Return the (x, y) coordinate for the center point of the cell that contains the specified text.  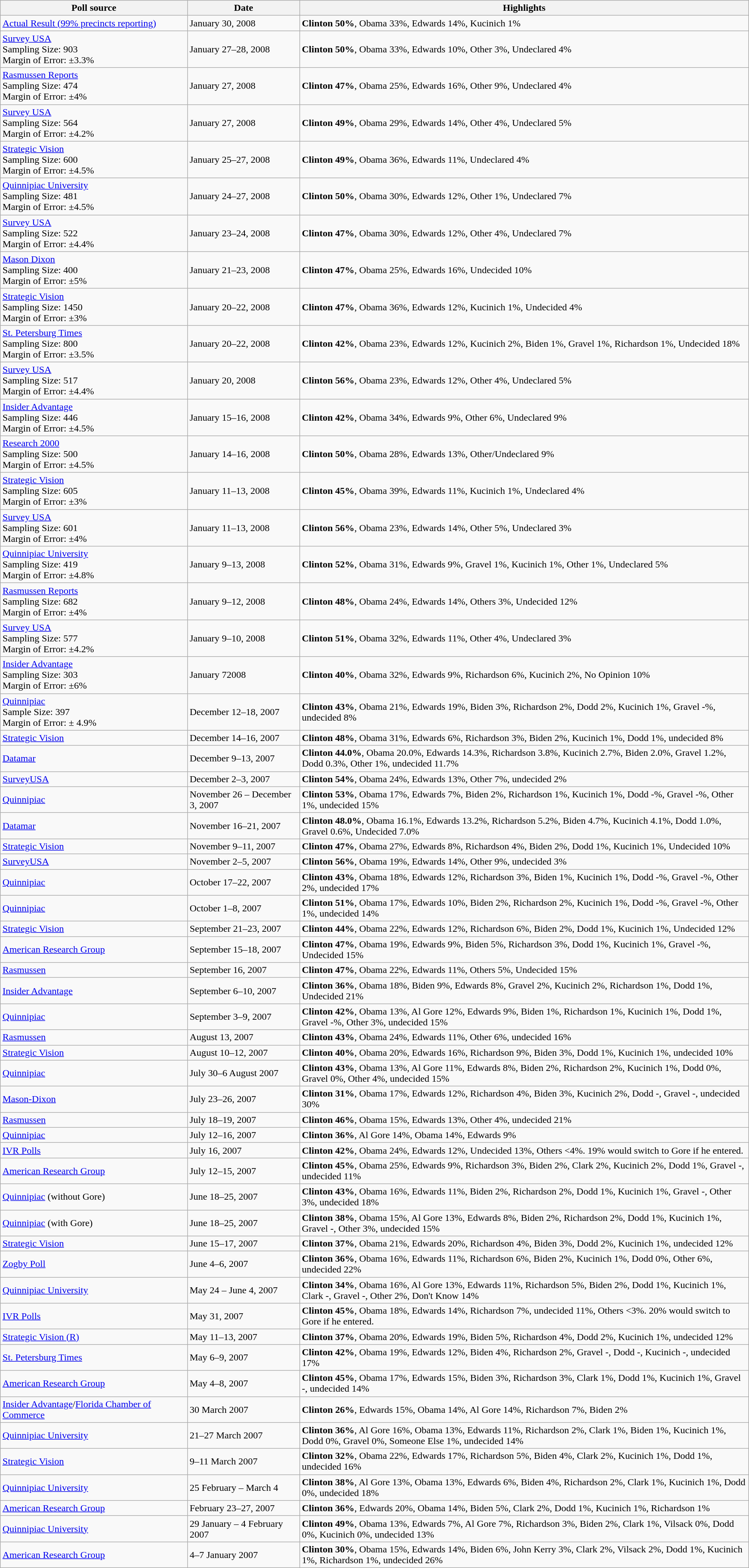
July 18–19, 2007 (243, 1120)
Insider AdvantageSampling Size: 446 Margin of Error: ±4.5% (94, 417)
St. Petersburg TimesSampling Size: 800 Margin of Error: ±3.5% (94, 344)
Clinton 47%, Obama 36%, Edwards 12%, Kucinich 1%, Undecided 4% (524, 307)
Clinton 37%, Obama 21%, Edwards 20%, Richardson 4%, Biden 3%, Dodd 2%, Kucinich 1%, undecided 12% (524, 1244)
Actual Result (99% precincts reporting) (94, 23)
Strategic VisionSampling Size: 605 Margin of Error: ±3% (94, 491)
June 4–6, 2007 (243, 1264)
Clinton 43%, Obama 21%, Edwards 19%, Biden 3%, Richardson 2%, Dodd 2%, Kucinich 1%, Gravel -%, undecided 8% (524, 712)
Clinton 34%, Obama 16%, Al Gore 13%, Edwards 11%, Richardson 5%, Biden 2%, Dodd 1%, Kucinich 1%, Clark -, Gravel -, Other 2%, Don't Know 14% (524, 1290)
Clinton 42%, Obama 34%, Edwards 9%, Other 6%, Undeclared 9% (524, 417)
Clinton 42%, Obama 24%, Edwards 12%, Undecided 13%, Others <4%. 19% would switch to Gore if he entered. (524, 1150)
Survey USASampling Size: 517 Margin of Error: ±4.4% (94, 380)
October 1–8, 2007 (243, 909)
July 16, 2007 (243, 1150)
Insider Advantage (94, 991)
Clinton 36%, Al Gore 16%, Obama 13%, Edwards 11%, Richardson 2%, Clark 1%, Biden 1%, Kucinich 1%, Dodd 0%, Gravel 0%, Someone Else 1%, undecided 14% (524, 1436)
November 2–5, 2007 (243, 861)
Clinton 51%, Obama 17%, Edwards 10%, Biden 2%, Richardson 2%, Kucinich 1%, Dodd -%, Gravel -%, Other 1%, undecided 14% (524, 909)
Clinton 56%, Obama 23%, Edwards 12%, Other 4%, Undeclared 5% (524, 380)
December 12–18, 2007 (243, 712)
Clinton 26%, Edwards 15%, Obama 14%, Al Gore 14%, Richardson 7%, Biden 2% (524, 1409)
Quinnipiac UniversitySampling Size: 419 Margin of Error: ±4.8% (94, 565)
January 20, 2008 (243, 380)
Clinton 40%, Obama 20%, Edwards 16%, Richardson 9%, Biden 3%, Dodd 1%, Kucinich 1%, undecided 10% (524, 1053)
October 17–22, 2007 (243, 882)
Clinton 45%, Obama 25%, Edwards 9%, Richardson 3%, Biden 2%, Clark 2%, Kucinich 2%, Dodd 1%, Gravel -, undecided 11% (524, 1171)
Clinton 32%, Obama 22%, Edwards 17%, Richardson 5%, Biden 4%, Clark 2%, Kucinich 1%, Dodd 1%, undecided 16% (524, 1461)
Date (243, 8)
September 15–18, 2007 (243, 949)
Research 2000Sampling Size: 500 Margin of Error: ±4.5% (94, 454)
January 21–23, 2008 (243, 270)
Survey USASampling Size: 577 Margin of Error: ±4.2% (94, 638)
Insider AdvantageSampling Size: 303 Margin of Error: ±6% (94, 675)
Clinton 37%, Obama 20%, Edwards 19%, Biden 5%, Richardson 4%, Dodd 2%, Kucinich 1%, undecided 12% (524, 1337)
St. Petersburg Times (94, 1357)
Clinton 45%, Obama 18%, Edwards 14%, Richardson 7%, undecided 11%, Others <3%. 20% would switch to Gore if he entered. (524, 1316)
Clinton 43%, Obama 18%, Edwards 12%, Richardson 3%, Biden 1%, Kucinich 1%, Dodd -%, Gravel -%, Other 2%, undecided 17% (524, 882)
Clinton 43%, Obama 13%, Al Gore 11%, Edwards 8%, Biden 2%, Richardson 2%, Kucinich 1%, Dodd 0%, Gravel 0%, Other 4%, undecided 15% (524, 1073)
Rasmussen ReportsSampling Size: 682 Margin of Error: ±4% (94, 601)
Clinton 45%, Obama 39%, Edwards 11%, Kucinich 1%, Undeclared 4% (524, 491)
21–27 March 2007 (243, 1436)
Clinton 38%, Al Gore 13%, Obama 13%, Edwards 6%, Biden 4%, Richardson 2%, Clark 1%, Kucinich 1%, Dodd 0%, undecided 18% (524, 1488)
Clinton 36%, Al Gore 14%, Obama 14%, Edwards 9% (524, 1135)
Mason DixonSampling Size: 400 Margin of Error: ±5% (94, 270)
Clinton 36%, Edwards 20%, Obama 14%, Biden 5%, Clark 2%, Dodd 1%, Kucinich 1%, Richardson 1% (524, 1508)
September 16, 2007 (243, 970)
Highlights (524, 8)
January 9–13, 2008 (243, 565)
Clinton 49%, Obama 13%, Edwards 7%, Al Gore 7%, Richardson 3%, Biden 2%, Clark 1%, Vilsack 0%, Dodd 0%, Kucinich 0%, undecided 13% (524, 1528)
January 24–27, 2008 (243, 196)
Clinton 51%, Obama 32%, Edwards 11%, Other 4%, Undeclared 3% (524, 638)
July 12–16, 2007 (243, 1135)
January 9–12, 2008 (243, 601)
Clinton 45%, Obama 17%, Edwards 15%, Biden 3%, Richardson 3%, Clark 1%, Dodd 1%, Kucinich 1%, Gravel -, undecided 14% (524, 1384)
Quinnipiac (with Gore) (94, 1223)
Clinton 42%, Obama 19%, Edwards 12%, Biden 4%, Richardson 2%, Gravel -, Dodd -, Kucinich -, undecided 17% (524, 1357)
Survey USASampling Size: 522 Margin of Error: ±4.4% (94, 233)
November 26 – December 3, 2007 (243, 800)
Clinton 47%, Obama 25%, Edwards 16%, Other 9%, Undeclared 4% (524, 86)
May 31, 2007 (243, 1316)
January 14–16, 2008 (243, 454)
Clinton 40%, Obama 32%, Edwards 9%, Richardson 6%, Kucinich 2%, No Opinion 10% (524, 675)
Clinton 47%, Obama 19%, Edwards 9%, Biden 5%, Richardson 3%, Dodd 1%, Kucinich 1%, Gravel -%, Undecided 15% (524, 949)
May 24 – June 4, 2007 (243, 1290)
QuinnipiacSample Size: 397 Margin of Error: ± 4.9% (94, 712)
Strategic VisionSampling Size: 1450 Margin of Error: ±3% (94, 307)
Quinnipiac (without Gore) (94, 1196)
November 16–21, 2007 (243, 825)
Survey USASampling Size: 601 Margin of Error: ±4% (94, 528)
December 9–13, 2007 (243, 758)
Strategic VisionSampling Size: 600 Margin of Error: ±4.5% (94, 160)
Poll source (94, 8)
August 10–12, 2007 (243, 1053)
June 15–17, 2007 (243, 1244)
Rasmussen ReportsSampling Size: 474 Margin of Error: ±4% (94, 86)
Zogby Poll (94, 1264)
Clinton 56%, Obama 23%, Edwards 14%, Other 5%, Undeclared 3% (524, 528)
January 15–16, 2008 (243, 417)
Clinton 47%, Obama 27%, Edwards 8%, Richardson 4%, Biden 2%, Dodd 1%, Kucinich 1%, Undecided 10% (524, 846)
Mason-Dixon (94, 1099)
Clinton 44.0%, Obama 20.0%, Edwards 14.3%, Richardson 3.8%, Kucinich 2.7%, Biden 2.0%, Gravel 1.2%, Dodd 0.3%, Other 1%, undecided 11.7% (524, 758)
Clinton 56%, Obama 19%, Edwards 14%, Other 9%, undecided 3% (524, 861)
May 6–9, 2007 (243, 1357)
29 January – 4 February 2007 (243, 1528)
Clinton 42%, Obama 13%, Al Gore 12%, Edwards 9%, Biden 1%, Richardson 1%, Kucinich 1%, Dodd 1%, Gravel -%, Other 3%, undecided 15% (524, 1017)
Clinton 54%, Obama 24%, Edwards 13%, Other 7%, undecided 2% (524, 779)
Clinton 48%, Obama 24%, Edwards 14%, Others 3%, Undecided 12% (524, 601)
4–7 January 2007 (243, 1555)
Survey USASampling Size: 903 Margin of Error: ±3.3% (94, 49)
Clinton 38%, Obama 15%, Al Gore 13%, Edwards 8%, Biden 2%, Richardson 2%, Dodd 1%, Kucinich 1%, Gravel -, Other 3%, undecided 15% (524, 1223)
November 9–11, 2007 (243, 846)
Clinton 46%, Obama 15%, Edwards 13%, Other 4%, undecided 21% (524, 1120)
Strategic Vision (R) (94, 1337)
30 March 2007 (243, 1409)
September 3–9, 2007 (243, 1017)
December 14–16, 2007 (243, 738)
25 February – March 4 (243, 1488)
May 4–8, 2007 (243, 1384)
September 21–23, 2007 (243, 929)
January 72008 (243, 675)
Clinton 48%, Obama 31%, Edwards 6%, Richardson 3%, Biden 2%, Kucinich 1%, Dodd 1%, undecided 8% (524, 738)
Clinton 47%, Obama 30%, Edwards 12%, Other 4%, Undeclared 7% (524, 233)
January 30, 2008 (243, 23)
9–11 March 2007 (243, 1461)
December 2–3, 2007 (243, 779)
Clinton 43%, Obama 16%, Edwards 11%, Biden 2%, Richardson 2%, Dodd 1%, Kucinich 1%, Gravel -, Other 3%, undecided 18% (524, 1196)
Clinton 47%, Obama 22%, Edwards 11%, Others 5%, Undecided 15% (524, 970)
Clinton 47%, Obama 25%, Edwards 16%, Undecided 10% (524, 270)
Clinton 42%, Obama 23%, Edwards 12%, Kucinich 2%, Biden 1%, Gravel 1%, Richardson 1%, Undecided 18% (524, 344)
Insider Advantage/Florida Chamber of Commerce (94, 1409)
May 11–13, 2007 (243, 1337)
Clinton 49%, Obama 36%, Edwards 11%, Undeclared 4% (524, 160)
Clinton 36%, Obama 16%, Edwards 11%, Richardson 6%, Biden 2%, Kucinich 1%, Dodd 0%, Other 6%, undecided 22% (524, 1264)
Clinton 48.0%, Obama 16.1%, Edwards 13.2%, Richardson 5.2%, Biden 4.7%, Kucinich 4.1%, Dodd 1.0%, Gravel 0.6%, Undecided 7.0% (524, 825)
Clinton 53%, Obama 17%, Edwards 7%, Biden 2%, Richardson 1%, Kucinich 1%, Dodd -%, Gravel -%, Other 1%, undecided 15% (524, 800)
July 23–26, 2007 (243, 1099)
Clinton 43%, Obama 24%, Edwards 11%, Other 6%, undecided 16% (524, 1037)
Clinton 50%, Obama 33%, Edwards 10%, Other 3%, Undeclared 4% (524, 49)
Survey USASampling Size: 564 Margin of Error: ±4.2% (94, 123)
Clinton 44%, Obama 22%, Edwards 12%, Richardson 6%, Biden 2%, Dodd 1%, Kucinich 1%, Undecided 12% (524, 929)
Clinton 50%, Obama 30%, Edwards 12%, Other 1%, Undeclared 7% (524, 196)
Clinton 50%, Obama 28%, Edwards 13%, Other/Undeclared 9% (524, 454)
January 9–10, 2008 (243, 638)
July 30–6 August 2007 (243, 1073)
January 25–27, 2008 (243, 160)
February 23–27, 2007 (243, 1508)
Clinton 49%, Obama 29%, Edwards 14%, Other 4%, Undeclared 5% (524, 123)
January 23–24, 2008 (243, 233)
Clinton 30%, Obama 15%, Edwards 14%, Biden 6%, John Kerry 3%, Clark 2%, Vilsack 2%, Dodd 1%, Kucinich 1%, Richardson 1%, undecided 26% (524, 1555)
August 13, 2007 (243, 1037)
Quinnipiac UniversitySampling Size: 481 Margin of Error: ±4.5% (94, 196)
Clinton 31%, Obama 17%, Edwards 12%, Richardson 4%, Biden 3%, Kucinich 2%, Dodd -, Gravel -, undecided 30% (524, 1099)
Clinton 36%, Obama 18%, Biden 9%, Edwards 8%, Gravel 2%, Kucinich 2%, Richardson 1%, Dodd 1%, Undecided 21% (524, 991)
Clinton 52%, Obama 31%, Edwards 9%, Gravel 1%, Kucinich 1%, Other 1%, Undeclared 5% (524, 565)
January 27–28, 2008 (243, 49)
Clinton 50%, Obama 33%, Edwards 14%, Kucinich 1% (524, 23)
July 12–15, 2007 (243, 1171)
September 6–10, 2007 (243, 991)
